Extract the (x, y) coordinate from the center of the cell holding the provided text.  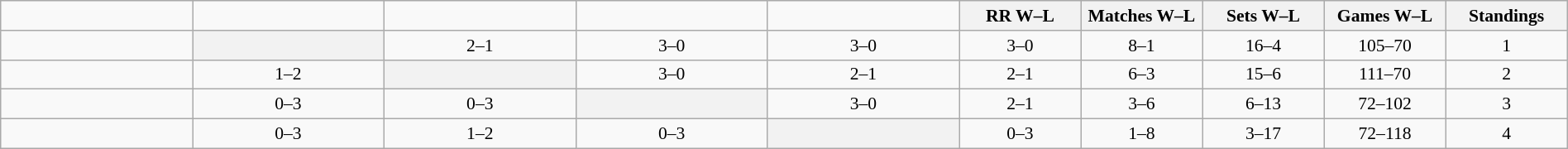
Matches W–L (1141, 16)
6–3 (1141, 74)
2 (1507, 74)
16–4 (1264, 46)
105–70 (1384, 46)
72–102 (1384, 104)
3 (1507, 104)
72–118 (1384, 134)
Standings (1507, 16)
1 (1507, 46)
8–1 (1141, 46)
Games W–L (1384, 16)
3–6 (1141, 104)
6–13 (1264, 104)
4 (1507, 134)
15–6 (1264, 74)
111–70 (1384, 74)
RR W–L (1021, 16)
1–8 (1141, 134)
3–17 (1264, 134)
Sets W–L (1264, 16)
